Return (x, y) of the center of cell containing provided text 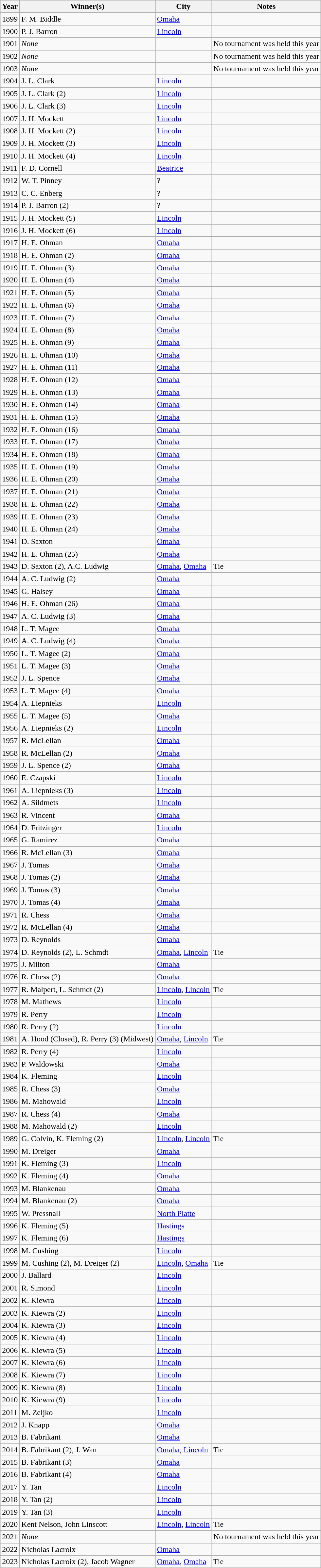
1927 (10, 367)
A. Liepnieks (87, 703)
1931 (10, 417)
R. McLellan (3) (87, 852)
1903 (10, 69)
2001 (10, 1288)
2020 (10, 1524)
2010 (10, 1400)
2003 (10, 1313)
M. Mahowald (2) (87, 1126)
1943 (10, 566)
D. Saxton (87, 541)
1980 (10, 1027)
H. E. Ohman (9) (87, 342)
G. Ramirez (87, 840)
R. Perry (4) (87, 1052)
H. E. Ohman (18) (87, 454)
Beatrice (183, 168)
W. Pressnall (87, 1213)
M. Blankenau (2) (87, 1201)
1947 (10, 616)
J. H. Mockett (5) (87, 218)
R. Malpert, L. Schmdt (2) (87, 989)
F. M. Biddle (87, 19)
1984 (10, 1076)
1940 (10, 529)
1986 (10, 1101)
J. L. Spence (2) (87, 766)
Nicholas Lacroix (87, 1549)
J. Ballard (87, 1275)
H. E. Ohman (15) (87, 417)
Year (10, 7)
1995 (10, 1213)
R. Chess (3) (87, 1089)
J. L. Clark (2) (87, 93)
1978 (10, 1002)
1939 (10, 516)
L. T. Magee (5) (87, 716)
A. C. Ludwig (4) (87, 641)
G. Halsey (87, 591)
R. Perry (87, 1014)
K. Fleming (4) (87, 1176)
J. H. Mockett (4) (87, 156)
1937 (10, 492)
City (183, 7)
1942 (10, 554)
E. Czapski (87, 778)
L. T. Magee (4) (87, 691)
1935 (10, 467)
1916 (10, 230)
D. Saxton (2), A.C. Ludwig (87, 566)
1945 (10, 591)
P. J. Barron (2) (87, 206)
1959 (10, 766)
1987 (10, 1114)
A. C. Ludwig (3) (87, 616)
L. T. Magee (87, 629)
1966 (10, 852)
1952 (10, 678)
H. E. Ohman (87, 243)
1961 (10, 790)
2019 (10, 1512)
J. Knapp (87, 1425)
K. Kiewra (8) (87, 1388)
1999 (10, 1263)
1900 (10, 31)
W. T. Pinney (87, 181)
1988 (10, 1126)
1957 (10, 740)
1904 (10, 81)
1921 (10, 293)
2006 (10, 1350)
1924 (10, 330)
M. Cushing (2), M. Dreiger (2) (87, 1263)
R. Perry (2) (87, 1027)
R. Simond (87, 1288)
1934 (10, 454)
1960 (10, 778)
H. E. Ohman (24) (87, 529)
2004 (10, 1325)
J. H. Mockett (2) (87, 131)
D. Fritzinger (87, 828)
1954 (10, 703)
B. Fabrikant (2), J. Wan (87, 1450)
1906 (10, 106)
K. Fleming (3) (87, 1164)
J. L. Spence (87, 678)
1941 (10, 541)
1920 (10, 280)
1970 (10, 902)
B. Fabrikant (87, 1437)
1976 (10, 977)
1974 (10, 952)
1923 (10, 317)
J. Tomas (3) (87, 890)
North Platte (183, 1213)
H. E. Ohman (14) (87, 405)
H. E. Ohman (3) (87, 268)
1968 (10, 877)
1932 (10, 430)
1992 (10, 1176)
B. Fabrikant (4) (87, 1475)
K. Kiewra (3) (87, 1325)
1953 (10, 691)
1977 (10, 989)
1914 (10, 206)
1908 (10, 131)
1979 (10, 1014)
1998 (10, 1251)
H. E. Ohman (10) (87, 355)
1919 (10, 268)
M. Mahowald (87, 1101)
1901 (10, 44)
K. Kiewra (87, 1300)
1994 (10, 1201)
1907 (10, 118)
2016 (10, 1475)
1910 (10, 156)
1911 (10, 168)
1946 (10, 604)
H. E. Ohman (16) (87, 430)
A. Liepnieks (2) (87, 728)
R. Chess (87, 915)
H. E. Ohman (21) (87, 492)
1971 (10, 915)
1944 (10, 579)
P. J. Barron (87, 31)
D. Reynolds (87, 939)
2008 (10, 1375)
2000 (10, 1275)
K. Fleming (6) (87, 1238)
1965 (10, 840)
1905 (10, 93)
J. H. Mockett (6) (87, 230)
P. Waldowski (87, 1064)
L. T. Magee (3) (87, 666)
1975 (10, 965)
Nicholas Lacroix (2), Jacob Wagner (87, 1562)
1958 (10, 753)
Y. Tan (87, 1487)
H. E. Ohman (20) (87, 479)
Kent Nelson, John Linscott (87, 1524)
M. Blankenau (87, 1189)
1922 (10, 305)
R. McLellan (4) (87, 927)
M. Mathews (87, 1002)
K. Fleming (5) (87, 1226)
1955 (10, 716)
Lincoln, Omaha (183, 1263)
A. Liepnieks (3) (87, 790)
2014 (10, 1450)
H. E. Ohman (26) (87, 604)
C. C. Enberg (87, 193)
1913 (10, 193)
A. Sildmets (87, 803)
H. E. Ohman (19) (87, 467)
H. E. Ohman (25) (87, 554)
1990 (10, 1151)
1967 (10, 865)
1969 (10, 890)
K. Kiewra (5) (87, 1350)
1951 (10, 666)
1899 (10, 19)
1928 (10, 380)
1915 (10, 218)
J. H. Mockett (87, 118)
H. E. Ohman (8) (87, 330)
R. Vincent (87, 815)
2023 (10, 1562)
1985 (10, 1089)
1925 (10, 342)
L. T. Magee (2) (87, 653)
2015 (10, 1462)
H. E. Ohman (23) (87, 516)
1982 (10, 1052)
H. E. Ohman (13) (87, 392)
1949 (10, 641)
H. E. Ohman (22) (87, 504)
R. Chess (4) (87, 1114)
1964 (10, 828)
1973 (10, 939)
Notes (266, 7)
K. Kiewra (7) (87, 1375)
2022 (10, 1549)
Y. Tan (2) (87, 1499)
1902 (10, 56)
1950 (10, 653)
K. Kiewra (2) (87, 1313)
H. E. Ohman (6) (87, 305)
1981 (10, 1039)
J. Tomas (2) (87, 877)
K. Kiewra (6) (87, 1363)
H. E. Ohman (2) (87, 255)
1993 (10, 1189)
1996 (10, 1226)
H. E. Ohman (5) (87, 293)
K. Kiewra (9) (87, 1400)
1936 (10, 479)
1938 (10, 504)
1962 (10, 803)
2009 (10, 1388)
1972 (10, 927)
M. Zeljko (87, 1412)
1948 (10, 629)
R. McLellan (2) (87, 753)
1918 (10, 255)
H. E. Ohman (11) (87, 367)
J. Tomas (4) (87, 902)
1909 (10, 143)
J. Milton (87, 965)
2017 (10, 1487)
1963 (10, 815)
2007 (10, 1363)
1926 (10, 355)
A. C. Ludwig (2) (87, 579)
J. Tomas (87, 865)
J. L. Clark (3) (87, 106)
1912 (10, 181)
1956 (10, 728)
1917 (10, 243)
K. Fleming (87, 1076)
H. E. Ohman (12) (87, 380)
2013 (10, 1437)
M. Dreiger (87, 1151)
M. Cushing (87, 1251)
A. Hood (Closed), R. Perry (3) (Midwest) (87, 1039)
2011 (10, 1412)
1989 (10, 1138)
Y. Tan (3) (87, 1512)
B. Fabrikant (3) (87, 1462)
1933 (10, 442)
H. E. Ohman (4) (87, 280)
1997 (10, 1238)
R. Chess (2) (87, 977)
D. Reynolds (2), L. Schmdt (87, 952)
Winner(s) (87, 7)
G. Colvin, K. Fleming (2) (87, 1138)
H. E. Ohman (17) (87, 442)
1983 (10, 1064)
R. McLellan (87, 740)
F. D. Cornell (87, 168)
J. H. Mockett (3) (87, 143)
2005 (10, 1338)
1991 (10, 1164)
1929 (10, 392)
K. Kiewra (4) (87, 1338)
2002 (10, 1300)
2012 (10, 1425)
2018 (10, 1499)
H. E. Ohman (7) (87, 317)
J. L. Clark (87, 81)
1930 (10, 405)
2021 (10, 1537)
